Pinpoint the cell where the given text exists, returning its [x, y] midpoint coordinate. 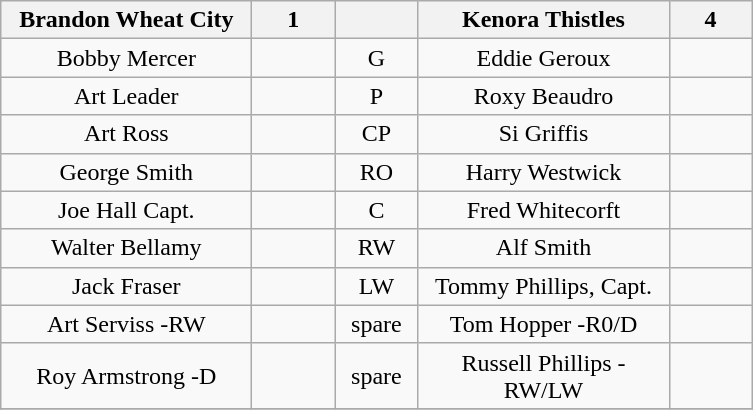
Fred Whitecorft [544, 210]
Roxy Beaudro [544, 96]
Art Leader [126, 96]
Bobby Mercer [126, 58]
CP [376, 134]
P [376, 96]
Roy Armstrong -D [126, 376]
George Smith [126, 172]
Brandon Wheat City [126, 20]
RW [376, 248]
Art Ross [126, 134]
LW [376, 286]
Alf Smith [544, 248]
G [376, 58]
Russell Phillips -RW/LW [544, 376]
Tom Hopper -R0/D [544, 324]
Kenora Thistles [544, 20]
C [376, 210]
Harry Westwick [544, 172]
Art Serviss -RW [126, 324]
RO [376, 172]
1 [294, 20]
Walter Bellamy [126, 248]
Tommy Phillips, Capt. [544, 286]
Eddie Geroux [544, 58]
4 [710, 20]
Jack Fraser [126, 286]
Joe Hall Capt. [126, 210]
Si Griffis [544, 134]
